Output the (x, y) coordinate of the center of the cell containing the given text.  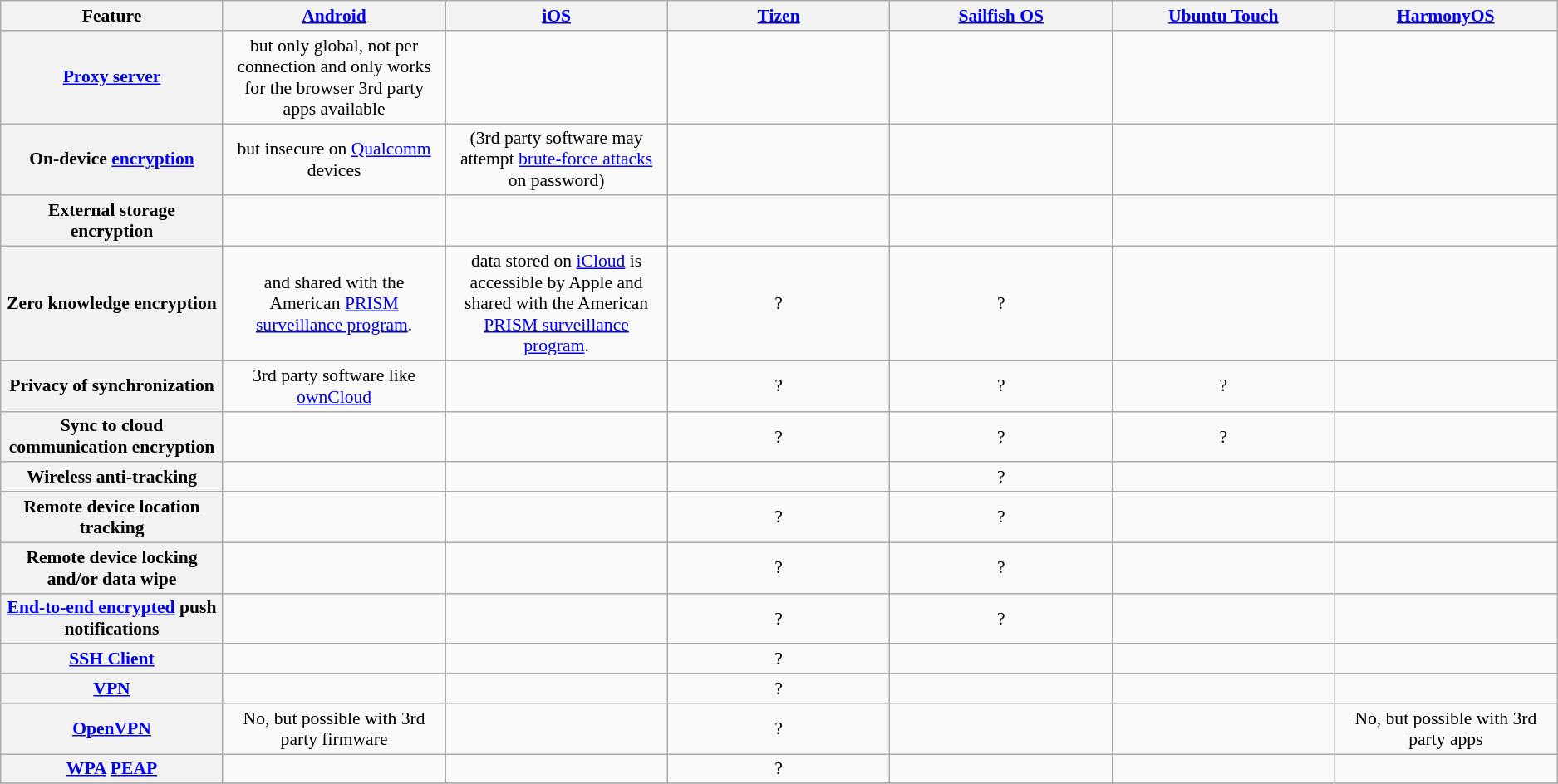
End-to-end encrypted push notifications (112, 618)
Proxy server (112, 77)
Privacy of synchronization (112, 385)
(3rd party software may attempt brute-force attacks on password) (557, 159)
but insecure on Qualcomm devices (334, 159)
OpenVPN (112, 729)
Feature (112, 16)
Zero knowledge encryption (112, 304)
Sailfish OS (1001, 16)
Remote device location tracking (112, 517)
SSH Client (112, 659)
Sync to cloud communication encryption (112, 437)
Wireless anti-tracking (112, 478)
VPN (112, 688)
iOS (557, 16)
Android (334, 16)
but only global, not per connection and only works for the browser 3rd party apps available (334, 77)
WPA PEAP (112, 769)
and shared with the American PRISM surveillance program. (334, 304)
No, but possible with 3rd party apps (1446, 729)
On-device encryption (112, 159)
HarmonyOS (1446, 16)
Remote device locking and/or data wipe (112, 568)
Ubuntu Touch (1223, 16)
External storage encryption (112, 221)
data stored on iCloud is accessible by Apple and shared with the American PRISM surveillance program. (557, 304)
3rd party software like ownCloud (334, 385)
Tizen (779, 16)
No, but possible with 3rd party firmware (334, 729)
